Return the (x, y) coordinate for the center point of the cell that contains the specified text.  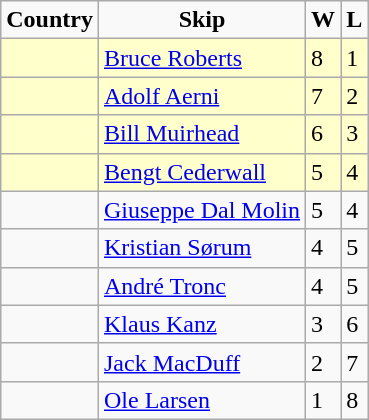
Country (50, 20)
Giuseppe Dal Molin (202, 210)
Bruce Roberts (202, 58)
Adolf Aerni (202, 96)
André Tronc (202, 286)
Skip (202, 20)
Kristian Sørum (202, 248)
W (324, 20)
Bengt Cederwall (202, 172)
L (354, 20)
Ole Larsen (202, 400)
Jack MacDuff (202, 362)
Bill Muirhead (202, 134)
Klaus Kanz (202, 324)
